Locate the cell with the specified text and output its (x, y) center coordinate. 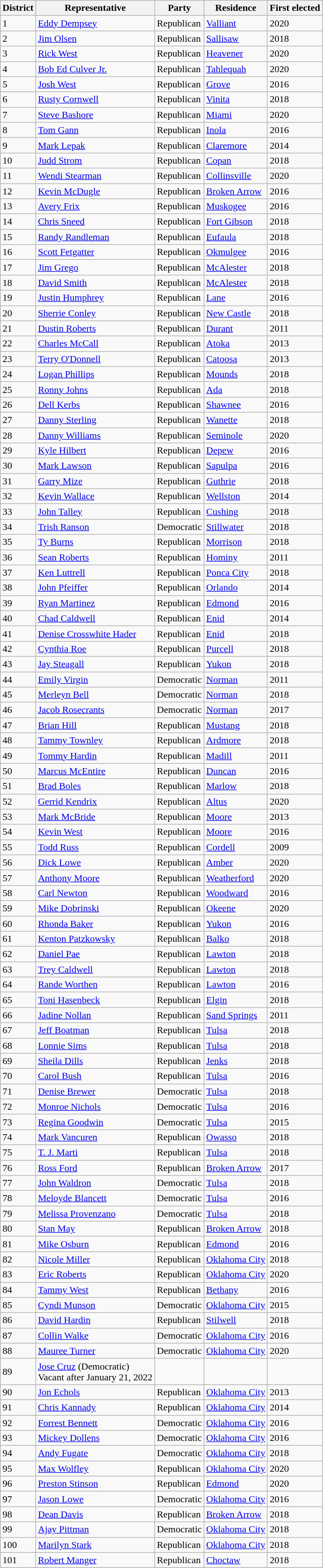
Valliant (236, 23)
5 (18, 84)
92 (18, 1423)
Madill (236, 756)
Jacob Rosecrants (95, 710)
Woodward (236, 893)
12 (18, 191)
Steve Bashore (95, 115)
Copan (236, 160)
Bob Ed Culver Jr. (95, 69)
David Smith (95, 283)
John Talley (95, 512)
17 (18, 267)
Representative (95, 8)
19 (18, 298)
6 (18, 99)
District (18, 8)
Party (180, 8)
Cordell (236, 847)
Collin Walke (95, 1335)
Kevin McDugle (95, 191)
58 (18, 893)
Orlando (236, 588)
79 (18, 1214)
21 (18, 328)
Cyndi Munson (95, 1305)
27 (18, 420)
Residence (236, 8)
91 (18, 1407)
8 (18, 130)
52 (18, 801)
85 (18, 1305)
22 (18, 344)
Mauree Turner (95, 1351)
Rick West (95, 54)
Stan May (95, 1229)
Rande Worthen (95, 985)
69 (18, 1061)
Dean Davis (95, 1514)
62 (18, 954)
Dell Kerbs (95, 405)
10 (18, 160)
Ronny Johns (95, 389)
74 (18, 1137)
49 (18, 756)
75 (18, 1152)
47 (18, 725)
Josh West (95, 84)
72 (18, 1107)
Mark Vancuren (95, 1137)
Stilwell (236, 1320)
77 (18, 1183)
Jim Grego (95, 267)
Garry Mize (95, 481)
56 (18, 862)
Anthony Moore (95, 878)
Chris Sneed (95, 222)
Logan Phillips (95, 374)
28 (18, 435)
Jenks (236, 1061)
9 (18, 145)
Amber (236, 862)
61 (18, 939)
Mark Lawson (95, 466)
Ty Burns (95, 542)
Marilyn Stark (95, 1545)
John Waldron (95, 1183)
Mustang (236, 725)
23 (18, 359)
38 (18, 588)
25 (18, 389)
65 (18, 1000)
Charles McCall (95, 344)
Fort Gibson (236, 222)
Forrest Bennett (95, 1423)
Ryan Martinez (95, 603)
Atoka (236, 344)
Danny Sterling (95, 420)
Eric Roberts (95, 1275)
Heavener (236, 54)
Denise Crosswhite Hader (95, 633)
Mickey Dollens (95, 1438)
Mounds (236, 374)
Scott Fetgatter (95, 252)
Tahlequah (236, 69)
Sallisaw (236, 38)
Lonnie Sims (95, 1046)
Cushing (236, 512)
Sand Springs (236, 1015)
20 (18, 313)
Okmulgee (236, 252)
Weatherford (236, 878)
Brad Boles (95, 786)
36 (18, 557)
3 (18, 54)
Justin Humphrey (95, 298)
97 (18, 1499)
Owasso (236, 1137)
Carol Bush (95, 1076)
Ardmore (236, 741)
84 (18, 1290)
82 (18, 1259)
Brian Hill (95, 725)
Wanette (236, 420)
Vinita (236, 99)
Lane (236, 298)
71 (18, 1091)
87 (18, 1335)
Jeff Boatman (95, 1030)
Merleyn Bell (95, 695)
16 (18, 252)
35 (18, 542)
57 (18, 878)
44 (18, 680)
Kyle Hilbert (95, 451)
Purcell (236, 649)
Terry O'Donnell (95, 359)
Elgin (236, 1000)
Bethany (236, 1290)
81 (18, 1244)
Jadine Nollan (95, 1015)
Depew (236, 451)
Wellston (236, 496)
Kenton Patzkowsky (95, 939)
53 (18, 817)
80 (18, 1229)
Claremore (236, 145)
88 (18, 1351)
Danny Williams (95, 435)
Eddy Dempsey (95, 23)
Sapulpa (236, 466)
Catoosa (236, 359)
Duncan (236, 771)
Ross Ford (95, 1168)
7 (18, 115)
76 (18, 1168)
Morrison (236, 542)
51 (18, 786)
29 (18, 451)
1 (18, 23)
Collinsville (236, 176)
David Hardin (95, 1320)
Seminole (236, 435)
Chris Kannady (95, 1407)
Wendi Stearman (95, 176)
89 (18, 1371)
13 (18, 206)
100 (18, 1545)
Choctaw (236, 1560)
Preston Stinson (95, 1484)
Meloyde Blancett (95, 1198)
Ajay Pittman (95, 1530)
Cynthia Roe (95, 649)
Avery Frix (95, 206)
59 (18, 908)
26 (18, 405)
Chad Caldwell (95, 618)
Judd Strom (95, 160)
46 (18, 710)
Andy Fugate (95, 1453)
24 (18, 374)
4 (18, 69)
Jim Olsen (95, 38)
Altus (236, 801)
Regina Goodwin (95, 1122)
Robert Manger (95, 1560)
78 (18, 1198)
Mark Lepak (95, 145)
98 (18, 1514)
Ken Luttrell (95, 573)
Randy Randleman (95, 237)
67 (18, 1030)
34 (18, 527)
Carl Newton (95, 893)
Muskogee (236, 206)
Trish Ranson (95, 527)
Durant (236, 328)
Max Wolfley (95, 1469)
96 (18, 1484)
Ponca City (236, 573)
Mike Dobrinski (95, 908)
Tammy West (95, 1290)
66 (18, 1015)
Sheila Dills (95, 1061)
11 (18, 176)
Guthrie (236, 481)
Kevin Wallace (95, 496)
45 (18, 695)
63 (18, 969)
50 (18, 771)
Shawnee (236, 405)
Hominy (236, 557)
15 (18, 237)
Jason Lowe (95, 1499)
93 (18, 1438)
14 (18, 222)
Todd Russ (95, 847)
Sherrie Conley (95, 313)
Miami (236, 115)
48 (18, 741)
Mark McBride (95, 817)
Jon Echols (95, 1392)
2 (18, 38)
Marlow (236, 786)
Stillwater (236, 527)
Tammy Townley (95, 741)
94 (18, 1453)
Sean Roberts (95, 557)
Inola (236, 130)
70 (18, 1076)
55 (18, 847)
40 (18, 618)
86 (18, 1320)
90 (18, 1392)
Tom Gann (95, 130)
60 (18, 923)
Nicole Miller (95, 1259)
39 (18, 603)
Okeene (236, 908)
Monroe Nichols (95, 1107)
Dick Lowe (95, 862)
Jose Cruz (Democratic)Vacant after January 21, 2022 (95, 1371)
Denise Brewer (95, 1091)
Mike Osburn (95, 1244)
68 (18, 1046)
John Pfeiffer (95, 588)
Balko (236, 939)
32 (18, 496)
95 (18, 1469)
18 (18, 283)
Emily Virgin (95, 680)
T. J. Marti (95, 1152)
43 (18, 664)
54 (18, 832)
Tommy Hardin (95, 756)
30 (18, 466)
Daniel Pae (95, 954)
Jay Steagall (95, 664)
First elected (295, 8)
Gerrid Kendrix (95, 801)
Kevin West (95, 832)
New Castle (236, 313)
101 (18, 1560)
83 (18, 1275)
99 (18, 1530)
Ada (236, 389)
33 (18, 512)
Dustin Roberts (95, 328)
42 (18, 649)
41 (18, 633)
Eufaula (236, 237)
Grove (236, 84)
2009 (295, 847)
Melissa Provenzano (95, 1214)
Marcus McEntire (95, 771)
37 (18, 573)
Trey Caldwell (95, 969)
Rhonda Baker (95, 923)
Rusty Cornwell (95, 99)
Toni Hasenbeck (95, 1000)
64 (18, 985)
73 (18, 1122)
31 (18, 481)
